For the text-containing cell, return its midpoint in [x, y] coordinate format. 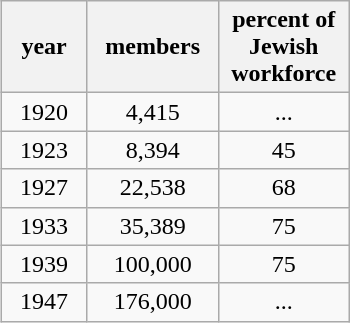
percent of Jewish workforce [284, 47]
members [152, 47]
1947 [44, 302]
35,389 [152, 226]
year [44, 47]
4,415 [152, 112]
176,000 [152, 302]
1920 [44, 112]
1939 [44, 264]
22,538 [152, 188]
1923 [44, 150]
1933 [44, 226]
68 [284, 188]
100,000 [152, 264]
8,394 [152, 150]
1927 [44, 188]
45 [284, 150]
